Pinpoint the cell where the given text exists, returning its (x, y) midpoint coordinate. 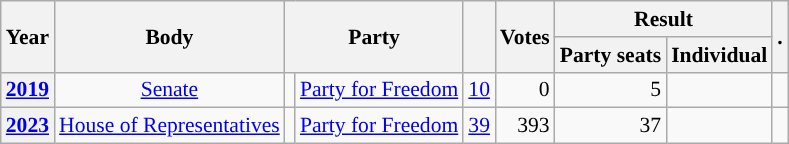
House of Representatives (170, 126)
5 (610, 90)
Result (664, 19)
0 (525, 90)
. (780, 36)
Year (28, 36)
Party (374, 36)
Votes (525, 36)
393 (525, 126)
39 (479, 126)
Senate (170, 90)
Individual (719, 55)
10 (479, 90)
37 (610, 126)
Party seats (610, 55)
2023 (28, 126)
Body (170, 36)
2019 (28, 90)
